Scan for the cell matching the given text and deliver its (x, y) coordinate at center. 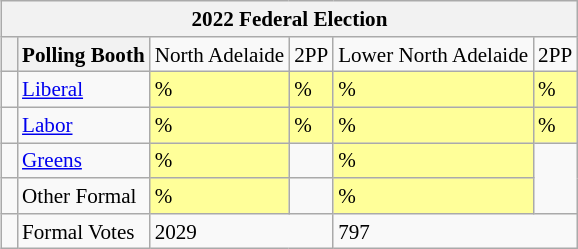
Polling Booth (84, 54)
2029 (242, 230)
797 (455, 230)
North Adelaide (220, 54)
Other Formal (84, 196)
2022 Federal Election (290, 18)
Formal Votes (84, 230)
Lower North Adelaide (433, 54)
Greens (84, 160)
Liberal (84, 90)
Labor (84, 124)
